Scan for the cell matching the given text and deliver its (x, y) coordinate at center. 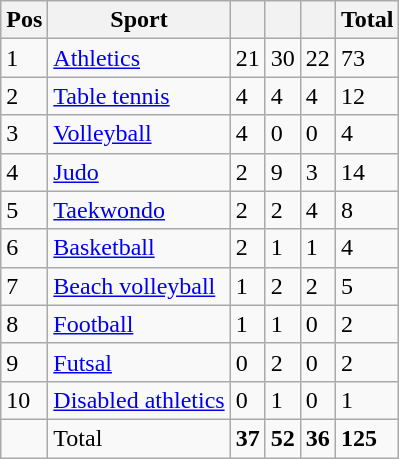
Volleyball (139, 134)
Table tennis (139, 96)
30 (282, 58)
73 (367, 58)
21 (248, 58)
37 (248, 438)
Judo (139, 172)
Beach volleyball (139, 286)
12 (367, 96)
Disabled athletics (139, 400)
10 (24, 400)
Pos (24, 20)
Basketball (139, 248)
7 (24, 286)
Sport (139, 20)
Taekwondo (139, 210)
125 (367, 438)
6 (24, 248)
22 (318, 58)
Futsal (139, 362)
52 (282, 438)
Football (139, 324)
14 (367, 172)
Athletics (139, 58)
36 (318, 438)
